Find where the given text appears and provide that cell's center as (X, Y) coordinate. 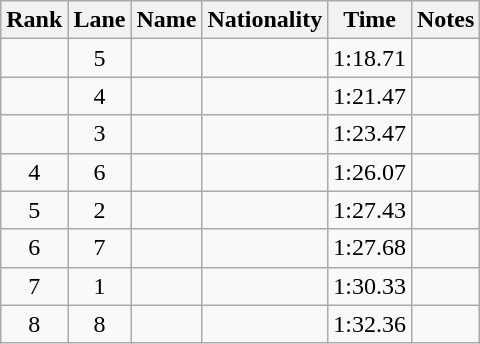
1 (100, 286)
1:27.68 (370, 248)
Name (166, 20)
1:27.43 (370, 210)
Time (370, 20)
Rank (34, 20)
3 (100, 134)
1:23.47 (370, 134)
Nationality (265, 20)
1:30.33 (370, 286)
Notes (445, 20)
1:26.07 (370, 172)
1:21.47 (370, 96)
1:32.36 (370, 324)
Lane (100, 20)
1:18.71 (370, 58)
2 (100, 210)
